For the text-containing cell, return its midpoint in (x, y) coordinate format. 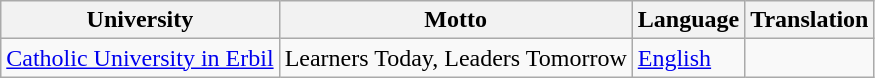
Language (688, 20)
University (140, 20)
Motto (456, 20)
Catholic University in Erbil (140, 58)
English (688, 58)
Translation (810, 20)
Learners Today, Leaders Tomorrow (456, 58)
